Find where the given text appears and provide that cell's center as [x, y] coordinate. 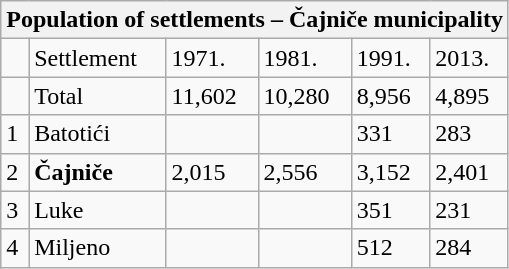
2,556 [304, 172]
11,602 [212, 96]
2,401 [470, 172]
1991. [390, 58]
231 [470, 210]
3,152 [390, 172]
1981. [304, 58]
3 [15, 210]
1971. [212, 58]
2013. [470, 58]
283 [470, 134]
512 [390, 248]
2,015 [212, 172]
Population of settlements – Čajniče municipality [255, 20]
2 [15, 172]
Miljeno [98, 248]
351 [390, 210]
Luke [98, 210]
4,895 [470, 96]
284 [470, 248]
Settlement [98, 58]
8,956 [390, 96]
4 [15, 248]
Čajniče [98, 172]
Batotići [98, 134]
Total [98, 96]
1 [15, 134]
331 [390, 134]
10,280 [304, 96]
